Identify which cell holds the provided text, then report its [X, Y] central coordinate. 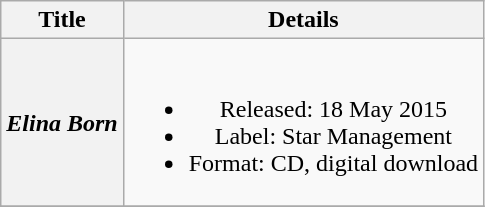
Details [303, 20]
Elina Born [62, 122]
Title [62, 20]
Released: 18 May 2015Label: Star ManagementFormat: CD, digital download [303, 122]
